Return [X, Y] of the center of cell containing provided text 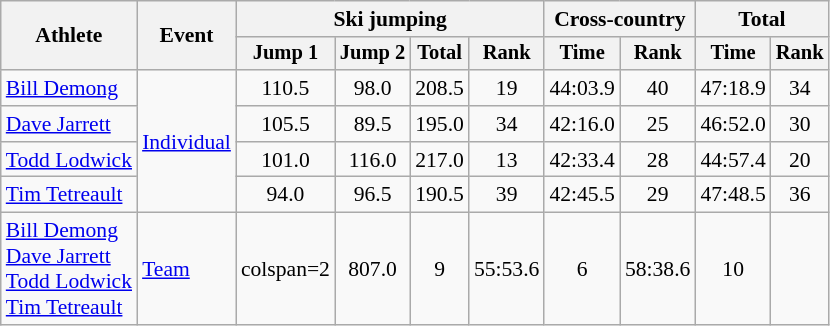
10 [732, 269]
40 [658, 88]
96.5 [372, 195]
44:03.9 [582, 88]
25 [658, 124]
Bill DemongDave JarrettTodd LodwickTim Tetreault [69, 269]
29 [658, 195]
110.5 [286, 88]
colspan=2 [286, 269]
55:53.6 [506, 269]
36 [800, 195]
Athlete [69, 36]
42:33.4 [582, 160]
20 [800, 160]
44:57.4 [732, 160]
46:52.0 [732, 124]
42:45.5 [582, 195]
Bill Demong [69, 88]
Tim Tetreault [69, 195]
Jump 1 [286, 54]
Individual [186, 141]
Cross-country [620, 19]
42:16.0 [582, 124]
58:38.6 [658, 269]
47:18.9 [732, 88]
6 [582, 269]
208.5 [440, 88]
89.5 [372, 124]
94.0 [286, 195]
13 [506, 160]
30 [800, 124]
101.0 [286, 160]
Todd Lodwick [69, 160]
Dave Jarrett [69, 124]
195.0 [440, 124]
9 [440, 269]
217.0 [440, 160]
47:48.5 [732, 195]
Ski jumping [390, 19]
Jump 2 [372, 54]
807.0 [372, 269]
19 [506, 88]
116.0 [372, 160]
190.5 [440, 195]
98.0 [372, 88]
Team [186, 269]
28 [658, 160]
Event [186, 36]
105.5 [286, 124]
39 [506, 195]
